Detect which cell encompasses the target text, then output its (x, y) center coordinate. 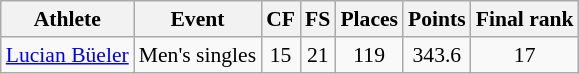
Men's singles (198, 55)
Places (369, 19)
Final rank (525, 19)
Athlete (68, 19)
21 (318, 55)
119 (369, 55)
Event (198, 19)
Lucian Büeler (68, 55)
FS (318, 19)
17 (525, 55)
Points (437, 19)
CF (280, 19)
343.6 (437, 55)
15 (280, 55)
